Return the (x, y) coordinate for the center point of the cell that contains the specified text.  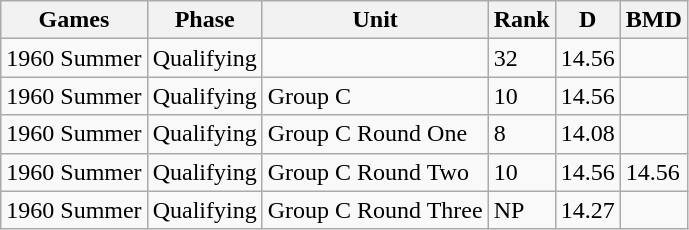
14.08 (588, 134)
Group C Round One (375, 134)
8 (522, 134)
Rank (522, 20)
Games (74, 20)
BMD (654, 20)
Phase (204, 20)
D (588, 20)
Group C Round Two (375, 172)
Unit (375, 20)
Group C Round Three (375, 210)
14.27 (588, 210)
32 (522, 58)
NP (522, 210)
Group C (375, 96)
